Find where the given text appears and provide that cell's center as [X, Y] coordinate. 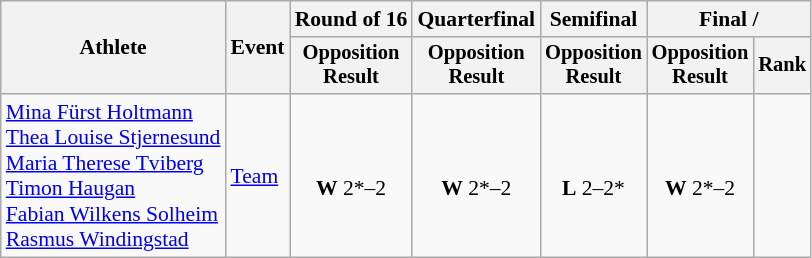
Mina Fürst HoltmannThea Louise StjernesundMaria Therese TvibergTimon HauganFabian Wilkens SolheimRasmus Windingstad [114, 176]
Team [257, 176]
Semifinal [594, 19]
Quarterfinal [476, 19]
L 2–2* [594, 176]
Event [257, 48]
Athlete [114, 48]
Rank [782, 66]
Round of 16 [352, 19]
Final / [729, 19]
